Return the (x, y) coordinate for the center point of the cell that contains the specified text.  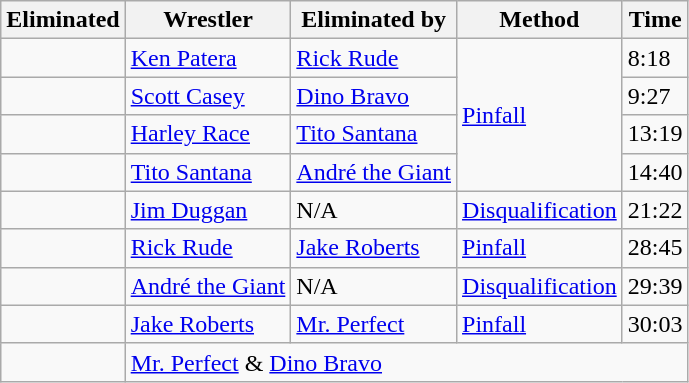
14:40 (655, 172)
Ken Patera (208, 58)
30:03 (655, 324)
Mr. Perfect (374, 324)
13:19 (655, 134)
8:18 (655, 58)
Dino Bravo (374, 96)
21:22 (655, 210)
9:27 (655, 96)
Method (540, 20)
Eliminated by (374, 20)
Harley Race (208, 134)
Jim Duggan (208, 210)
Mr. Perfect & Dino Bravo (406, 362)
Time (655, 20)
29:39 (655, 286)
28:45 (655, 248)
Wrestler (208, 20)
Eliminated (63, 20)
Scott Casey (208, 96)
